Search for the cell housing the specified text and yield its [x, y] center coordinate. 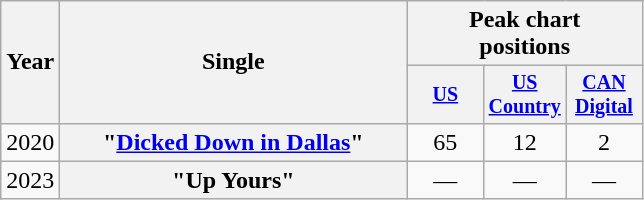
USCountry [525, 94]
Single [234, 62]
US [446, 94]
CANDigital [604, 94]
Year [30, 62]
65 [446, 142]
2020 [30, 142]
2023 [30, 180]
12 [525, 142]
2 [604, 142]
"Dicked Down in Dallas" [234, 142]
Peak chartpositions [525, 34]
"Up Yours" [234, 180]
